Locate the cell with the specified text and output its [x, y] center coordinate. 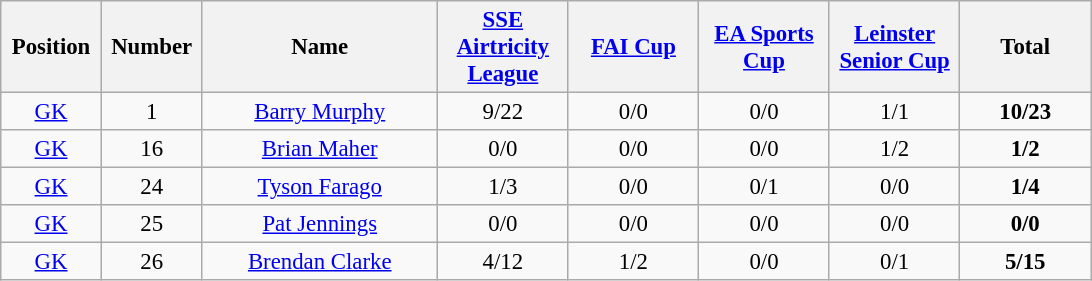
1/4 [1026, 187]
Barry Murphy [320, 112]
16 [152, 149]
Total [1026, 47]
Brian Maher [320, 149]
9/22 [504, 112]
EA Sports Cup [764, 47]
24 [152, 187]
Number [152, 47]
25 [152, 224]
5/15 [1026, 262]
26 [152, 262]
Brendan Clarke [320, 262]
1/3 [504, 187]
Pat Jennings [320, 224]
Leinster Senior Cup [894, 47]
1 [152, 112]
Position [52, 47]
4/12 [504, 262]
SSE Airtricity League [504, 47]
Name [320, 47]
FAI Cup [634, 47]
10/23 [1026, 112]
1/1 [894, 112]
Tyson Farago [320, 187]
